Capture the cell that displays the provided text and extract its (X, Y) central coordinate. 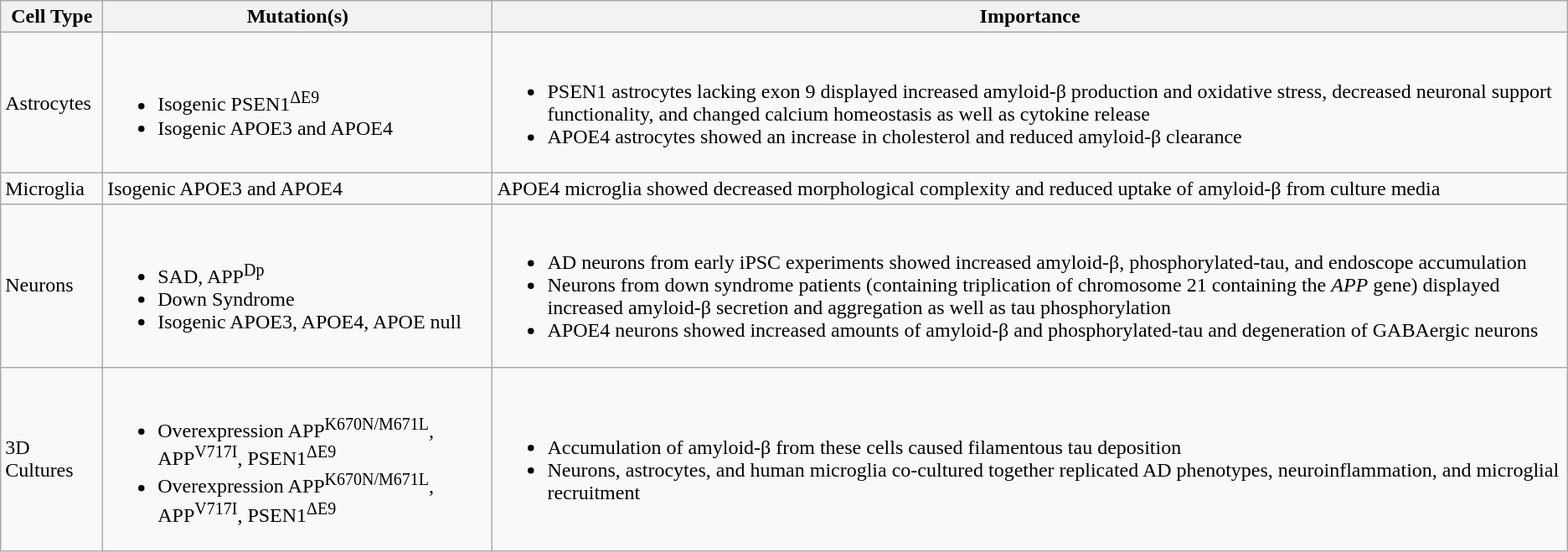
Cell Type (52, 17)
Microglia (52, 188)
Astrocytes (52, 102)
Importance (1030, 17)
Isogenic PSEN1ΔE9Isogenic APOE3 and APOE4 (298, 102)
Mutation(s) (298, 17)
Overexpression APPK670N/M671L, APPV717I, PSEN1ΔE9Overexpression APPK670N/M671L, APPV717I, PSEN1ΔE9 (298, 459)
SAD, APPDpDown SyndromeIsogenic APOE3, APOE4, APOE null (298, 286)
3D Cultures (52, 459)
Isogenic APOE3 and APOE4 (298, 188)
APOE4 microglia showed decreased morphological complexity and reduced uptake of amyloid-β from culture media (1030, 188)
Neurons (52, 286)
